Return [X, Y] of the center of cell containing provided text 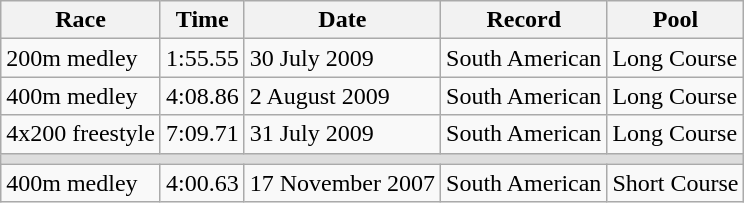
4:00.63 [202, 183]
Short Course [676, 183]
1:55.55 [202, 58]
7:09.71 [202, 134]
Race [81, 20]
2 August 2009 [342, 96]
Time [202, 20]
17 November 2007 [342, 183]
31 July 2009 [342, 134]
Pool [676, 20]
Record [524, 20]
Date [342, 20]
30 July 2009 [342, 58]
4x200 freestyle [81, 134]
200m medley [81, 58]
4:08.86 [202, 96]
